Extract the (x, y) coordinate from the center of the cell holding the provided text.  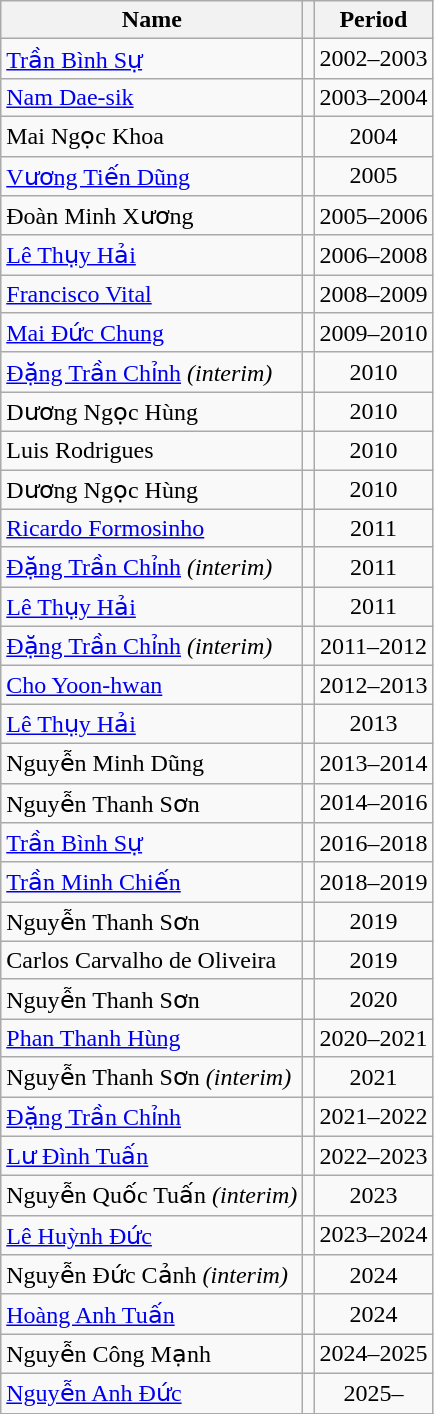
2018–2019 (374, 882)
2020–2021 (374, 1038)
Name (152, 20)
2021–2022 (374, 1116)
2009–2010 (374, 333)
2023 (374, 1196)
2003–2004 (374, 97)
Trần Minh Chiến (152, 882)
2013–2014 (374, 763)
2002–2003 (374, 59)
Lê Huỳnh Đức (152, 1235)
2025– (374, 1393)
Mai Đức Chung (152, 333)
2020 (374, 999)
Đoàn Minh Xương (152, 216)
2012–2013 (374, 685)
Francisco Vital (152, 294)
2005 (374, 176)
Period (374, 20)
Nam Dae-sik (152, 97)
Cho Yoon-hwan (152, 685)
2021 (374, 1077)
2008–2009 (374, 294)
2014–2016 (374, 803)
2004 (374, 136)
Carlos Carvalho de Oliveira (152, 960)
2022–2023 (374, 1156)
Lư Đình Tuấn (152, 1156)
Luis Rodrigues (152, 450)
2006–2008 (374, 255)
Nguyễn Công Mạnh (152, 1354)
Nguyễn Anh Đức (152, 1393)
Vương Tiến Dũng (152, 176)
2011–2012 (374, 646)
Hoàng Anh Tuấn (152, 1314)
2024–2025 (374, 1354)
2016–2018 (374, 843)
Nguyễn Quốc Tuấn (interim) (152, 1196)
2013 (374, 724)
Phan Thanh Hùng (152, 1038)
Nguyễn Thanh Sơn (interim) (152, 1077)
Nguyễn Minh Dũng (152, 763)
Đặng Trần Chỉnh (152, 1116)
Ricardo Formosinho (152, 528)
Mai Ngọc Khoa (152, 136)
Nguyễn Đức Cảnh (interim) (152, 1275)
2005–2006 (374, 216)
2023–2024 (374, 1235)
